Provide the (X, Y) coordinate of the cell's center where the given text is located.  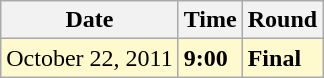
Date (90, 20)
October 22, 2011 (90, 58)
Round (282, 20)
9:00 (210, 58)
Time (210, 20)
Final (282, 58)
